Output the [X, Y] coordinate of the center of the cell containing the given text.  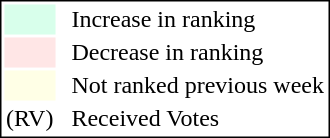
(RV) [29, 119]
Received Votes [198, 119]
Decrease in ranking [198, 53]
Not ranked previous week [198, 85]
Increase in ranking [198, 19]
